For the text-containing cell, return its midpoint in (x, y) coordinate format. 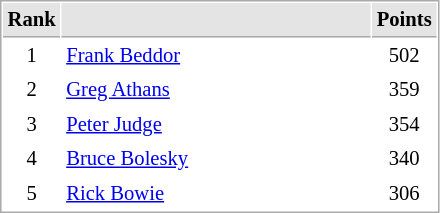
354 (404, 124)
Greg Athans (216, 90)
Rick Bowie (216, 194)
340 (404, 158)
Frank Beddor (216, 56)
1 (32, 56)
3 (32, 124)
Rank (32, 20)
Peter Judge (216, 124)
2 (32, 90)
306 (404, 194)
359 (404, 90)
502 (404, 56)
5 (32, 194)
Points (404, 20)
4 (32, 158)
Bruce Bolesky (216, 158)
